Find where the given text appears and provide that cell's center as [x, y] coordinate. 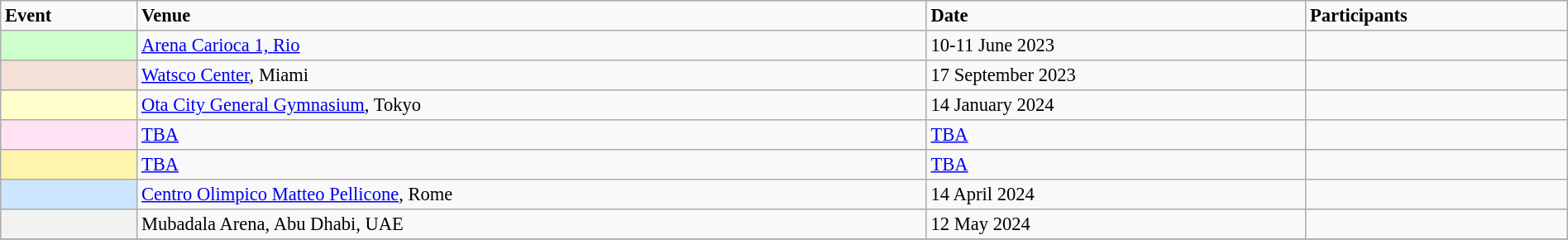
17 September 2023 [1116, 75]
12 May 2024 [1116, 224]
Participants [1437, 16]
Watsco Center, Miami [533, 75]
Date [1116, 16]
Arena Carioca 1, Rio [533, 46]
14 April 2024 [1116, 194]
10-11 June 2023 [1116, 46]
14 January 2024 [1116, 105]
Event [69, 16]
Mubadala Arena, Abu Dhabi, UAE [533, 224]
Centro Olimpico Matteo Pellicone, Rome [533, 194]
Venue [533, 16]
Ota City General Gymnasium, Tokyo [533, 105]
